Identify which cell holds the provided text, then report its (x, y) central coordinate. 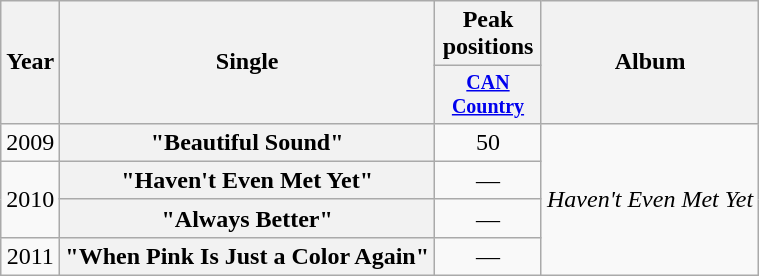
2009 (30, 142)
"Haven't Even Met Yet" (248, 180)
"Always Better" (248, 218)
Single (248, 62)
"Beautiful Sound" (248, 142)
2011 (30, 256)
50 (488, 142)
2010 (30, 199)
Album (650, 62)
Peak positions (488, 34)
Year (30, 62)
"When Pink Is Just a Color Again" (248, 256)
Haven't Even Met Yet (650, 199)
CAN Country (488, 94)
